Scan for the cell matching the given text and deliver its (x, y) coordinate at center. 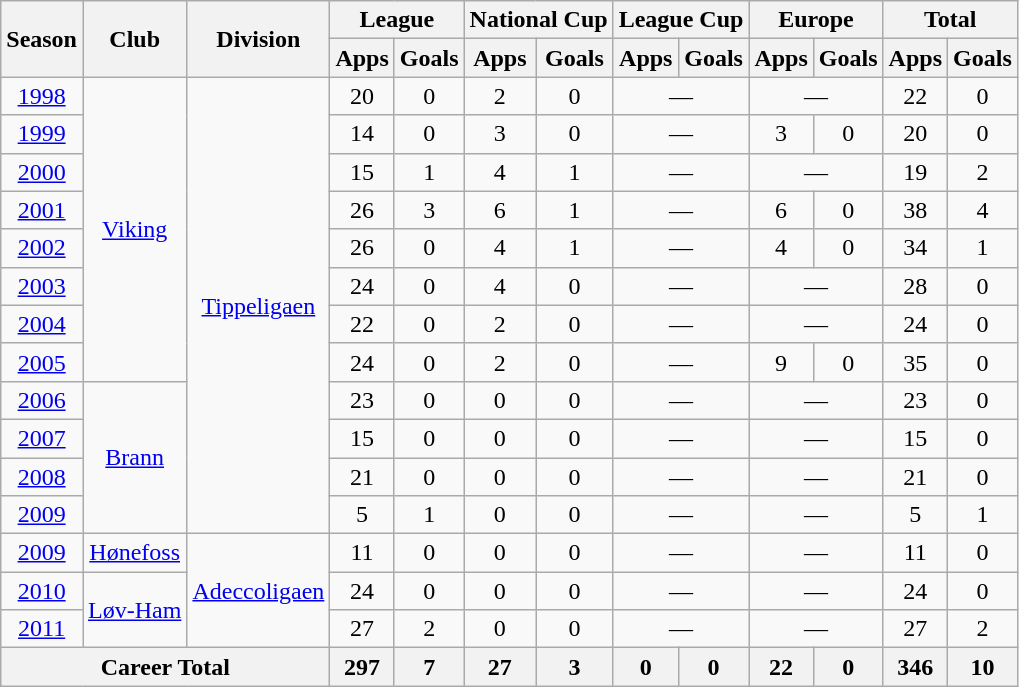
Club (134, 39)
2010 (42, 591)
Season (42, 39)
2003 (42, 286)
Viking (134, 229)
10 (983, 667)
Tippeligaen (258, 306)
2005 (42, 362)
19 (915, 172)
28 (915, 286)
35 (915, 362)
Division (258, 39)
2001 (42, 210)
National Cup (538, 20)
League Cup (681, 20)
34 (915, 248)
2006 (42, 400)
7 (429, 667)
Career Total (166, 667)
2007 (42, 438)
Hønefoss (134, 553)
Løv-Ham (134, 610)
38 (915, 210)
2004 (42, 324)
Adeccoligaen (258, 591)
2011 (42, 629)
1998 (42, 96)
9 (781, 362)
346 (915, 667)
14 (362, 134)
Brann (134, 457)
2002 (42, 248)
1999 (42, 134)
Europe (816, 20)
2000 (42, 172)
297 (362, 667)
2008 (42, 477)
League (397, 20)
Total (950, 20)
